Extract the (x, y) coordinate from the center of the cell holding the provided text.  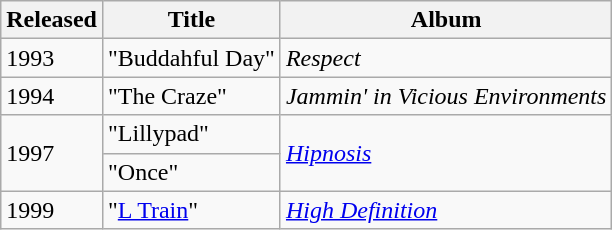
"L Train" (191, 210)
"Buddahful Day" (191, 58)
Respect (446, 58)
"Lillypad" (191, 134)
Released (52, 20)
Album (446, 20)
"Once" (191, 172)
Jammin' in Vicious Environments (446, 96)
1999 (52, 210)
High Definition (446, 210)
Hipnosis (446, 153)
Title (191, 20)
1994 (52, 96)
1993 (52, 58)
1997 (52, 153)
"The Craze" (191, 96)
